Return (X, Y) of the center of cell containing provided text 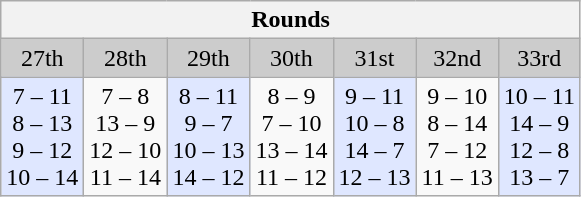
31st (374, 58)
7 – 813 – 912 – 1011 – 14 (126, 136)
9 – 108 – 147 – 1211 – 13 (457, 136)
33rd (539, 58)
29th (208, 58)
8 – 119 – 710 – 1314 – 12 (208, 136)
30th (292, 58)
27th (42, 58)
10 – 1114 – 912 – 813 – 7 (539, 136)
Rounds (291, 20)
9 – 1110 – 814 – 712 – 13 (374, 136)
8 – 97 – 1013 – 1411 – 12 (292, 136)
28th (126, 58)
32nd (457, 58)
7 – 118 – 139 – 1210 – 14 (42, 136)
